Return the [X, Y] coordinate for the center point of the cell that contains the specified text.  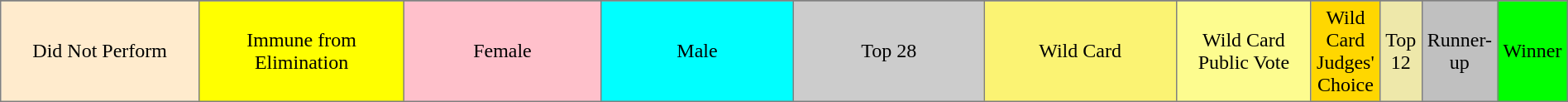
Winner [1533, 51]
Did Not Perform [100, 51]
Runner-up [1460, 51]
Male [696, 51]
Wild Card [1080, 51]
Top 28 [889, 51]
Wild Card Public Vote [1244, 51]
Wild Card Judges' Choice [1345, 51]
Top 12 [1401, 51]
Immune from Elimination [302, 51]
Female [502, 51]
